Identify which cell holds the provided text, then report its [X, Y] central coordinate. 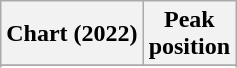
Chart (2022) [72, 34]
Peakposition [189, 34]
